From the cell containing the given text, extract its center point as (X, Y) coordinate. 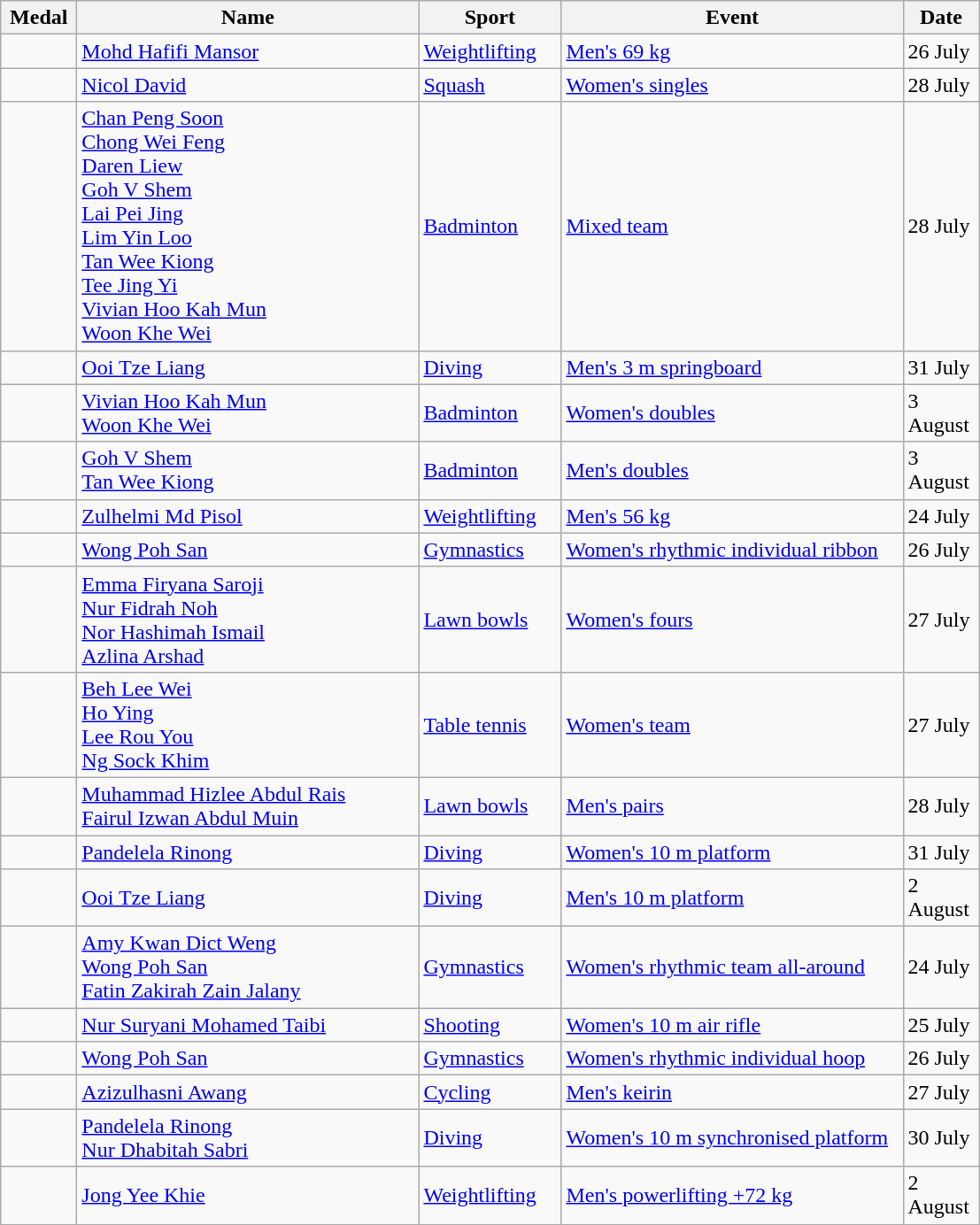
Men's keirin (732, 1092)
Men's 10 m platform (732, 898)
Chan Peng SoonChong Wei FengDaren LiewGoh V ShemLai Pei JingLim Yin LooTan Wee KiongTee Jing YiVivian Hoo Kah MunWoon Khe Wei (248, 227)
Amy Kwan Dict WengWong Poh SanFatin Zakirah Zain Jalany (248, 967)
30 July (941, 1138)
Men's 69 kg (732, 51)
Women's 10 m synchronised platform (732, 1138)
Name (248, 18)
Women's team (732, 724)
Muhammad Hizlee Abdul RaisFairul Izwan Abdul Muin (248, 805)
Men's powerlifting +72 kg (732, 1195)
Zulhelmi Md Pisol (248, 516)
Men's 3 m springboard (732, 367)
Medal (39, 18)
Vivian Hoo Kah MunWoon Khe Wei (248, 412)
Women's rhythmic individual hoop (732, 1059)
Men's pairs (732, 805)
Women's 10 m platform (732, 852)
Mohd Hafifi Mansor (248, 51)
Women's singles (732, 85)
Cycling (490, 1092)
Date (941, 18)
Women's fours (732, 620)
Women's 10 m air rifle (732, 1025)
Goh V ShemTan Wee Kiong (248, 471)
25 July (941, 1025)
Jong Yee Khie (248, 1195)
Pandelela Rinong (248, 852)
Mixed team (732, 227)
Women's rhythmic team all-around (732, 967)
Women's rhythmic individual ribbon (732, 550)
Pandelela RinongNur Dhabitah Sabri (248, 1138)
Event (732, 18)
Squash (490, 85)
Men's 56 kg (732, 516)
Shooting (490, 1025)
Nicol David (248, 85)
Sport (490, 18)
Azizulhasni Awang (248, 1092)
Beh Lee WeiHo YingLee Rou YouNg Sock Khim (248, 724)
Nur Suryani Mohamed Taibi (248, 1025)
Emma Firyana SarojiNur Fidrah NohNor Hashimah IsmailAzlina Arshad (248, 620)
Table tennis (490, 724)
Men's doubles (732, 471)
Women's doubles (732, 412)
